Extract the (x, y) coordinate from the center of the cell holding the provided text.  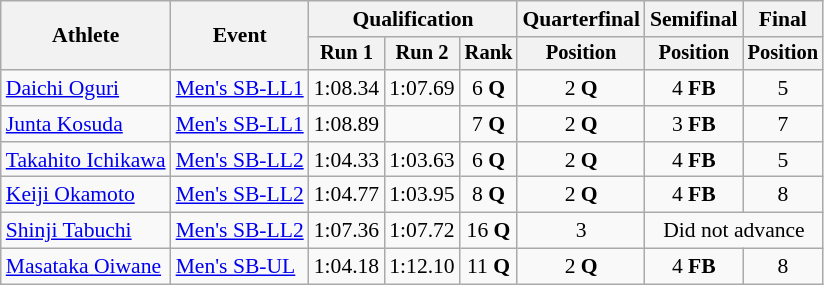
1:04.33 (346, 160)
Did not advance (734, 231)
1:04.77 (346, 195)
1:03.95 (422, 195)
8 Q (489, 195)
7 (783, 124)
7 Q (489, 124)
1:04.18 (346, 267)
1:08.34 (346, 88)
Qualification (414, 19)
3 FB (694, 124)
1:03.63 (422, 160)
1:08.89 (346, 124)
Men's SB-UL (240, 267)
Keiji Okamoto (86, 195)
1:07.72 (422, 231)
Rank (489, 54)
1:07.36 (346, 231)
Semifinal (694, 19)
3 (581, 231)
Takahito Ichikawa (86, 160)
Shinji Tabuchi (86, 231)
1:07.69 (422, 88)
Event (240, 36)
Masataka Oiwane (86, 267)
Run 2 (422, 54)
Final (783, 19)
16 Q (489, 231)
Run 1 (346, 54)
Quarterfinal (581, 19)
Junta Kosuda (86, 124)
Athlete (86, 36)
Daichi Oguri (86, 88)
11 Q (489, 267)
1:12.10 (422, 267)
